Locate the cell with the specified text and output its (x, y) center coordinate. 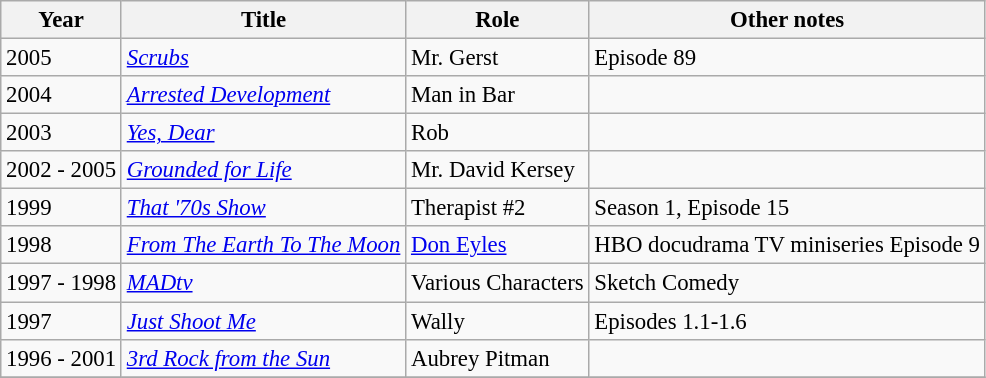
Scrubs (263, 58)
That '70s Show (263, 208)
1997 - 1998 (62, 283)
Therapist #2 (498, 208)
Yes, Dear (263, 133)
Various Characters (498, 283)
From The Earth To The Moon (263, 245)
2002 - 2005 (62, 170)
Year (62, 20)
Episode 89 (787, 58)
3rd Rock from the Sun (263, 358)
1997 (62, 321)
Sketch Comedy (787, 283)
Mr. David Kersey (498, 170)
1999 (62, 208)
Grounded for Life (263, 170)
Rob (498, 133)
Aubrey Pitman (498, 358)
2003 (62, 133)
Mr. Gerst (498, 58)
Just Shoot Me (263, 321)
1996 - 2001 (62, 358)
Arrested Development (263, 95)
Don Eyles (498, 245)
Role (498, 20)
1998 (62, 245)
MADtv (263, 283)
Other notes (787, 20)
Season 1, Episode 15 (787, 208)
Episodes 1.1-1.6 (787, 321)
Man in Bar (498, 95)
2005 (62, 58)
2004 (62, 95)
Wally (498, 321)
HBO docudrama TV miniseries Episode 9 (787, 245)
Title (263, 20)
